For the text-containing cell, return its midpoint in [X, Y] coordinate format. 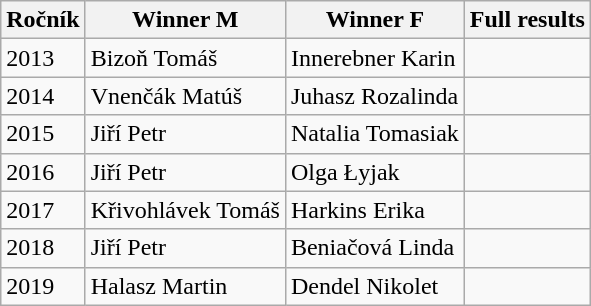
Halasz Martin [185, 286]
Bizoň Tomáš [185, 58]
Winner F [374, 20]
2016 [43, 172]
Olga Łyjak [374, 172]
2014 [43, 96]
Vnenčák Matúš [185, 96]
Beniačová Linda [374, 248]
Harkins Erika [374, 210]
Full results [527, 20]
Dendel Nikolet [374, 286]
Natalia Tomasiak [374, 134]
2018 [43, 248]
Ročník [43, 20]
2019 [43, 286]
2015 [43, 134]
2017 [43, 210]
Winner M [185, 20]
Juhasz Rozalinda [374, 96]
2013 [43, 58]
Křivohlávek Tomáš [185, 210]
Innerebner Karin [374, 58]
